Search for the cell housing the specified text and yield its (x, y) center coordinate. 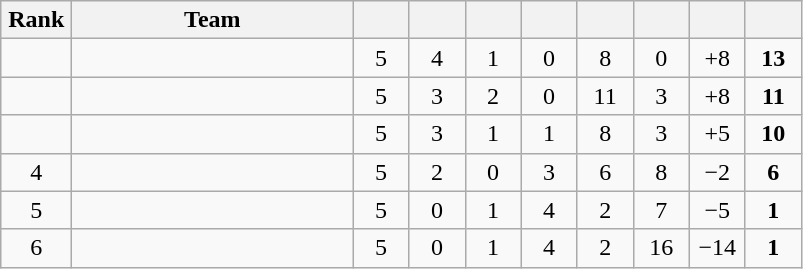
7 (661, 210)
10 (773, 134)
16 (661, 248)
Team (212, 20)
+5 (717, 134)
−14 (717, 248)
13 (773, 58)
Rank (36, 20)
−5 (717, 210)
−2 (717, 172)
